Output the (x, y) coordinate of the center of the cell containing the given text.  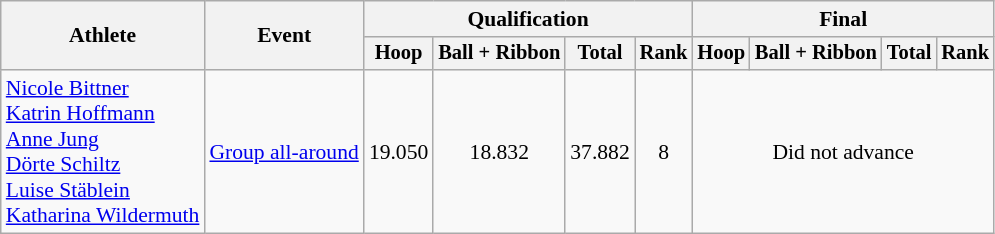
Event (284, 36)
8 (664, 152)
Nicole BittnerKatrin HoffmannAnne JungDörte SchiltzLuise StäbleinKatharina Wildermuth (103, 152)
37.882 (600, 152)
Did not advance (843, 152)
19.050 (398, 152)
18.832 (499, 152)
Athlete (103, 36)
Qualification (528, 19)
Group all-around (284, 152)
Final (843, 19)
